From the cell containing the given text, extract its center point as [X, Y] coordinate. 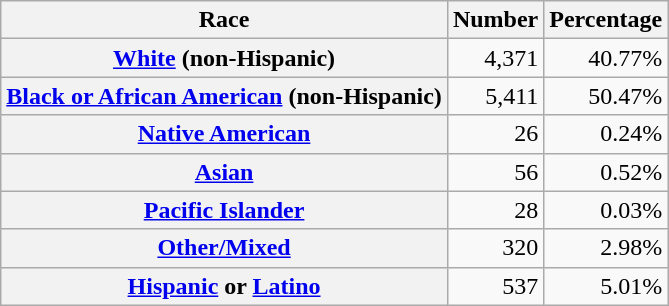
40.77% [606, 58]
Black or African American (non-Hispanic) [224, 96]
56 [495, 172]
26 [495, 134]
Asian [224, 172]
Pacific Islander [224, 210]
320 [495, 248]
0.52% [606, 172]
Race [224, 20]
Hispanic or Latino [224, 286]
Native American [224, 134]
White (non-Hispanic) [224, 58]
0.03% [606, 210]
Other/Mixed [224, 248]
4,371 [495, 58]
28 [495, 210]
5.01% [606, 286]
50.47% [606, 96]
537 [495, 286]
Percentage [606, 20]
5,411 [495, 96]
0.24% [606, 134]
2.98% [606, 248]
Number [495, 20]
